Capture the cell that displays the provided text and extract its (X, Y) central coordinate. 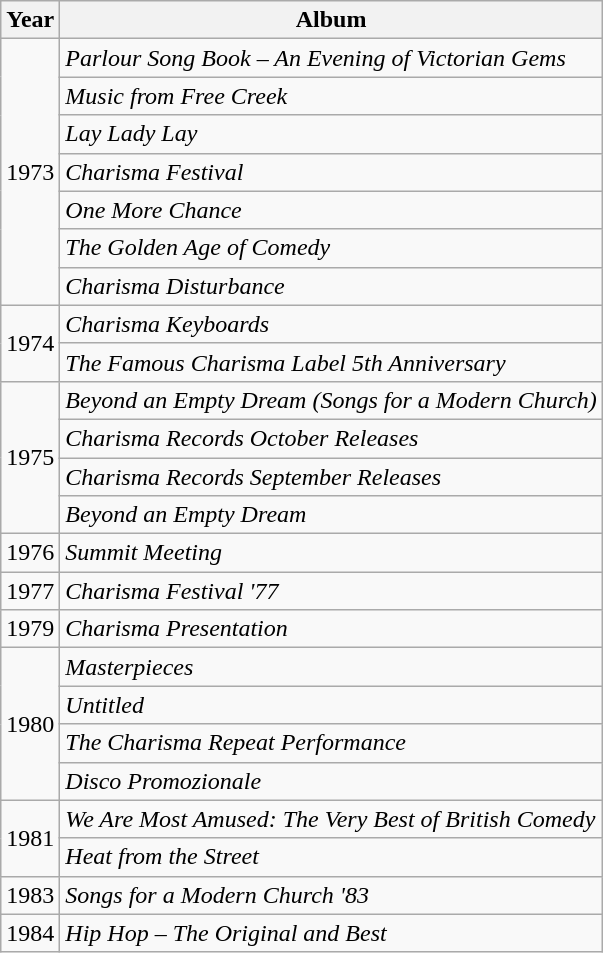
The Famous Charisma Label 5th Anniversary (332, 362)
Beyond an Empty Dream (332, 515)
Summit Meeting (332, 553)
Charisma Festival (332, 172)
Charisma Disturbance (332, 286)
Hip Hop – The Original and Best (332, 933)
The Golden Age of Comedy (332, 248)
Charisma Records September Releases (332, 477)
1974 (30, 343)
Charisma Presentation (332, 629)
1975 (30, 457)
Untitled (332, 705)
The Charisma Repeat Performance (332, 743)
Album (332, 20)
Parlour Song Book – An Evening of Victorian Gems (332, 58)
1979 (30, 629)
1981 (30, 838)
Beyond an Empty Dream (Songs for a Modern Church) (332, 400)
Charisma Keyboards (332, 324)
Disco Promozionale (332, 781)
1984 (30, 933)
1976 (30, 553)
Heat from the Street (332, 857)
Lay Lady Lay (332, 134)
Charisma Records October Releases (332, 438)
Music from Free Creek (332, 96)
Charisma Festival '77 (332, 591)
1983 (30, 895)
1977 (30, 591)
Masterpieces (332, 667)
1980 (30, 724)
Year (30, 20)
Songs for a Modern Church '83 (332, 895)
We Are Most Amused: The Very Best of British Comedy (332, 819)
1973 (30, 172)
One More Chance (332, 210)
